Determine the (X, Y) coordinate at the center of the cell enclosing the given text.  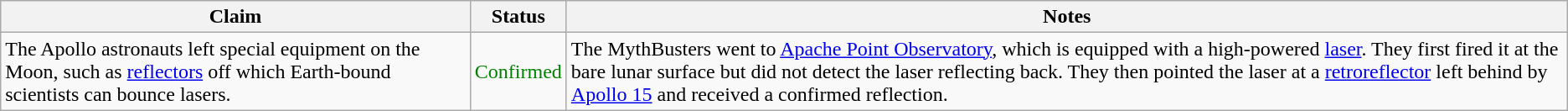
The Apollo astronauts left special equipment on the Moon, such as reflectors off which Earth-bound scientists can bounce lasers. (236, 71)
Confirmed (518, 71)
Notes (1067, 17)
Status (518, 17)
Claim (236, 17)
